Output the (x, y) coordinate of the center of the cell containing the given text.  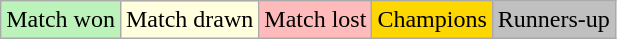
Runners-up (554, 20)
Match won (61, 20)
Champions (432, 20)
Match lost (316, 20)
Match drawn (189, 20)
